Search for the cell housing the specified text and yield its [x, y] center coordinate. 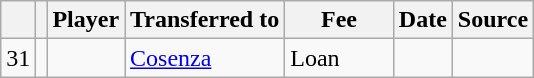
Date [422, 20]
Loan [340, 58]
Fee [340, 20]
Transferred to [205, 20]
Cosenza [205, 58]
Player [86, 20]
Source [492, 20]
31 [18, 58]
